Pinpoint the cell where the given text exists, returning its [X, Y] midpoint coordinate. 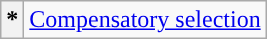
* [12, 20]
Compensatory selection [145, 20]
